Search for the cell housing the specified text and yield its (x, y) center coordinate. 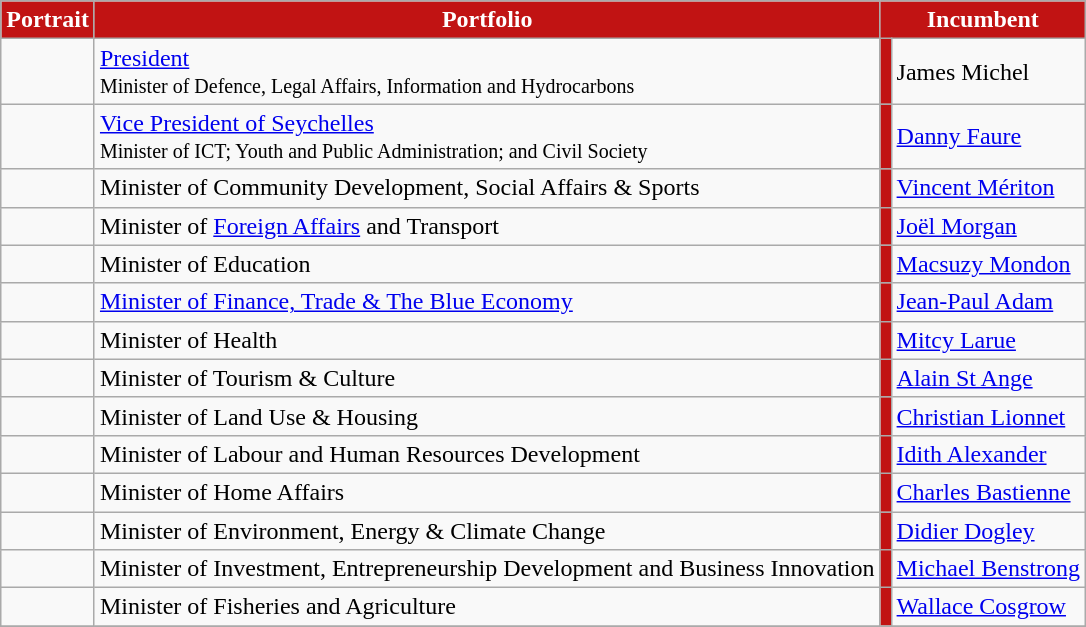
Minister of Health (487, 340)
Minister of Investment, Entrepreneurship Development and Business Innovation (487, 569)
Minister of Labour and Human Resources Development (487, 454)
Danny Faure (988, 136)
Minister of Education (487, 264)
Minister of Tourism & Culture (487, 378)
Incumbent (982, 20)
Christian Lionnet (988, 416)
Minister of Home Affairs (487, 492)
Alain St Ange (988, 378)
Minister of Foreign Affairs and Transport (487, 226)
Minister of Finance, Trade & The Blue Economy (487, 302)
Minister of Land Use & Housing (487, 416)
Didier Dogley (988, 531)
Idith Alexander (988, 454)
Minister of Fisheries and Agriculture (487, 607)
Portfolio (487, 20)
Jean-Paul Adam (988, 302)
Vice President of Seychelles Minister of ICT; Youth and Public Administration; and Civil Society (487, 136)
Michael Benstrong (988, 569)
James Michel (988, 72)
Mitcy Larue (988, 340)
Vincent Mériton (988, 188)
Wallace Cosgrow (988, 607)
Macsuzy Mondon (988, 264)
Joël Morgan (988, 226)
Minister of Community Development, Social Affairs & Sports (487, 188)
President Minister of Defence, Legal Affairs, Information and Hydrocarbons (487, 72)
Charles Bastienne (988, 492)
Portrait (48, 20)
Minister of Environment, Energy & Climate Change (487, 531)
